Identify which cell holds the provided text, then report its (X, Y) central coordinate. 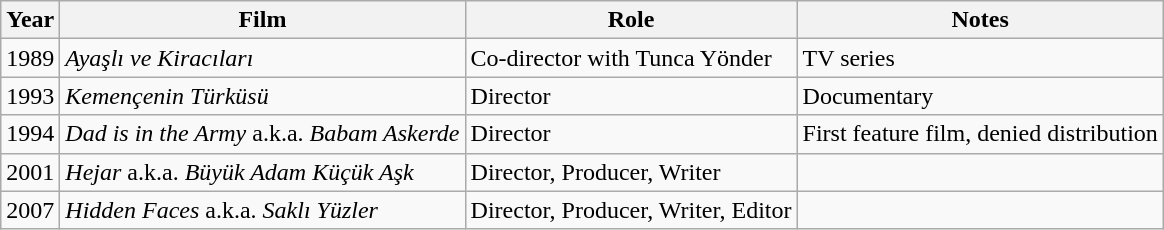
Documentary (980, 96)
Kemençenin Türküsü (262, 96)
Director, Producer, Writer, Editor (631, 210)
Film (262, 20)
First feature film, denied distribution (980, 134)
1993 (30, 96)
2007 (30, 210)
Hejar a.k.a. Büyük Adam Küçük Aşk (262, 172)
Ayaşlı ve Kiracıları (262, 58)
1994 (30, 134)
1989 (30, 58)
2001 (30, 172)
Dad is in the Army a.k.a. Babam Askerde (262, 134)
Director, Producer, Writer (631, 172)
Co-director with Tunca Yönder (631, 58)
TV series (980, 58)
Hidden Faces a.k.a. Saklı Yüzler (262, 210)
Year (30, 20)
Notes (980, 20)
Role (631, 20)
